Return the (x, y) coordinate for the center point of the cell that contains the specified text.  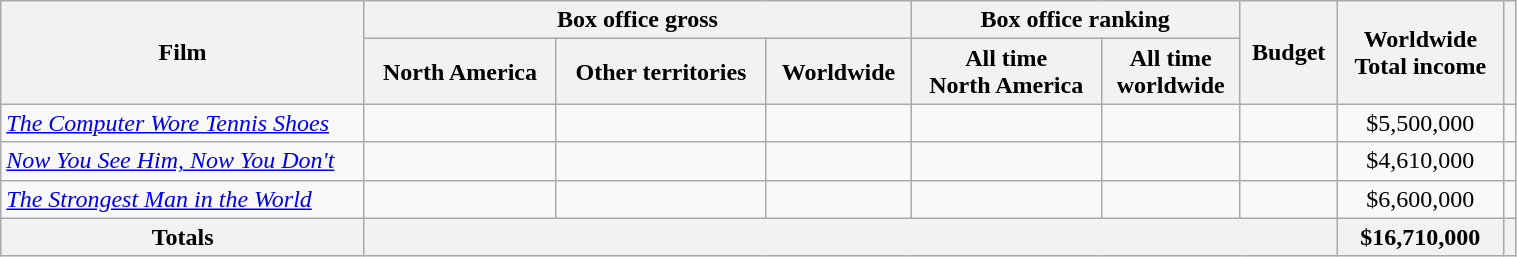
North America (460, 72)
Box office gross (637, 20)
Film (183, 52)
The Strongest Man in the World (183, 199)
All time North America (1006, 72)
Totals (183, 237)
The Computer Wore Tennis Shoes (183, 123)
$5,500,000 (1421, 123)
All time worldwide (1171, 72)
Box office ranking (1076, 20)
Worldwide Total income (1421, 52)
Other territories (662, 72)
Worldwide (838, 72)
$4,610,000 (1421, 161)
Now You See Him, Now You Don't (183, 161)
Budget (1289, 52)
$16,710,000 (1421, 237)
$6,600,000 (1421, 199)
